For the text-containing cell, return its midpoint in [X, Y] coordinate format. 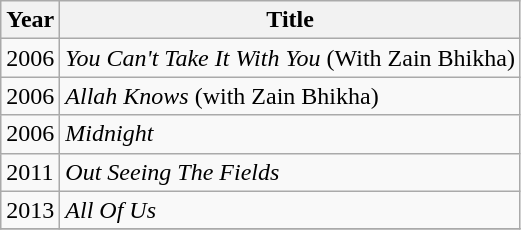
Year [30, 20]
2011 [30, 172]
All Of Us [290, 210]
You Can't Take It With You (With Zain Bhikha) [290, 58]
Allah Knows (with Zain Bhikha) [290, 96]
Midnight [290, 134]
2013 [30, 210]
Out Seeing The Fields [290, 172]
Title [290, 20]
